Determine the [x, y] coordinate at the center of the cell enclosing the given text.  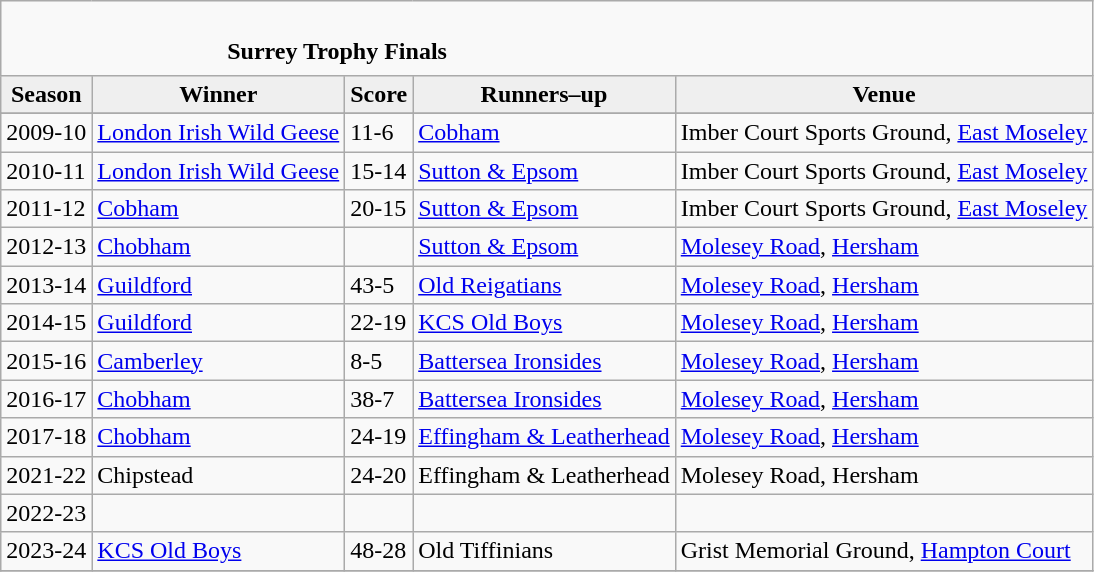
Venue [884, 94]
8-5 [379, 361]
2013-14 [46, 285]
2011-12 [46, 209]
43-5 [379, 285]
Old Reigatians [544, 285]
Score [379, 94]
2021-22 [46, 475]
Chipstead [218, 475]
2015-16 [46, 361]
38-7 [379, 399]
24-19 [379, 437]
2017-18 [46, 437]
22-19 [379, 323]
20-15 [379, 209]
11-6 [379, 132]
Grist Memorial Ground, Hampton Court [884, 551]
2012-13 [46, 247]
2014-15 [46, 323]
Camberley [218, 361]
2010-11 [46, 171]
2023-24 [46, 551]
Season [46, 94]
Winner [218, 94]
Old Tiffinians [544, 551]
2016-17 [46, 399]
2022-23 [46, 513]
48-28 [379, 551]
24-20 [379, 475]
Runners–up [544, 94]
15-14 [379, 171]
2009-10 [46, 132]
